Identify which cell holds the provided text, then report its (x, y) central coordinate. 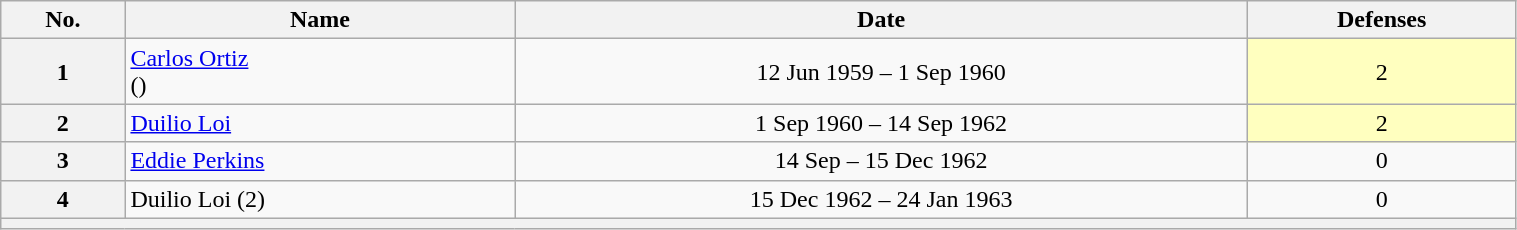
1 Sep 1960 – 14 Sep 1962 (881, 123)
No. (63, 20)
Defenses (1382, 20)
3 (63, 161)
15 Dec 1962 – 24 Jan 1963 (881, 199)
12 Jun 1959 – 1 Sep 1960 (881, 72)
Duilio Loi (320, 123)
Date (881, 20)
14 Sep – 15 Dec 1962 (881, 161)
Duilio Loi (2) (320, 199)
4 (63, 199)
Eddie Perkins (320, 161)
Carlos Ortiz() (320, 72)
Name (320, 20)
1 (63, 72)
